Return the (x, y) coordinate for the center point of the cell that contains the specified text.  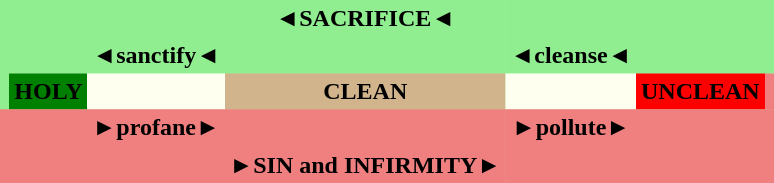
◄cleanse◄ (571, 56)
►SIN and INFIRMITY► (366, 164)
◄sanctify◄ (156, 56)
◄SACRIFICE◄ (366, 18)
►pollute► (571, 128)
UNCLEAN (700, 92)
CLEAN (366, 92)
►profane► (156, 128)
HOLY (49, 92)
